Find where the given text appears and provide that cell's center as [x, y] coordinate. 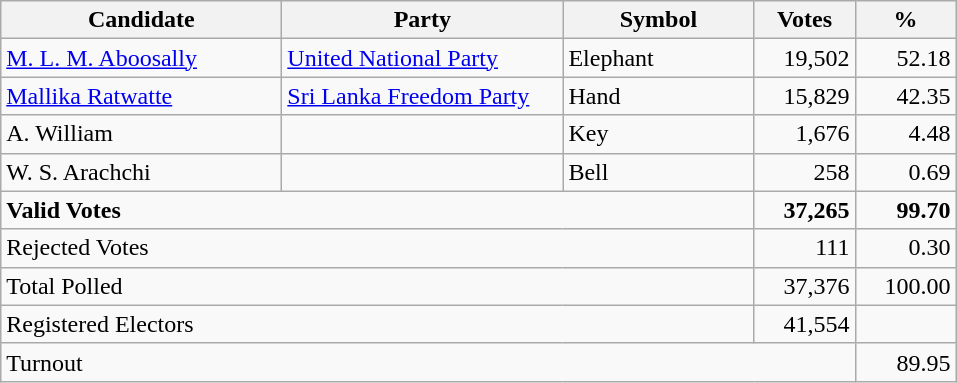
% [906, 20]
Mallika Ratwatte [142, 96]
111 [804, 248]
Bell [658, 172]
Elephant [658, 58]
Rejected Votes [378, 248]
0.69 [906, 172]
W. S. Arachchi [142, 172]
37,376 [804, 286]
Sri Lanka Freedom Party [422, 96]
41,554 [804, 324]
1,676 [804, 134]
Valid Votes [378, 210]
Hand [658, 96]
15,829 [804, 96]
258 [804, 172]
100.00 [906, 286]
United National Party [422, 58]
A. William [142, 134]
Total Polled [378, 286]
37,265 [804, 210]
42.35 [906, 96]
19,502 [804, 58]
Registered Electors [378, 324]
M. L. M. Aboosally [142, 58]
52.18 [906, 58]
Candidate [142, 20]
Votes [804, 20]
4.48 [906, 134]
0.30 [906, 248]
89.95 [906, 362]
Turnout [428, 362]
Key [658, 134]
Symbol [658, 20]
99.70 [906, 210]
Party [422, 20]
